Return the (X, Y) coordinate for the center point of the cell that contains the specified text.  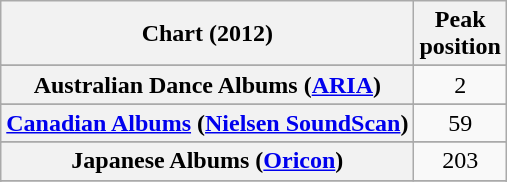
2 (460, 85)
Chart (2012) (208, 34)
Australian Dance Albums (ARIA) (208, 85)
203 (460, 161)
59 (460, 123)
Peakposition (460, 34)
Japanese Albums (Oricon) (208, 161)
Canadian Albums (Nielsen SoundScan) (208, 123)
